From the cell containing the given text, extract its center point as (x, y) coordinate. 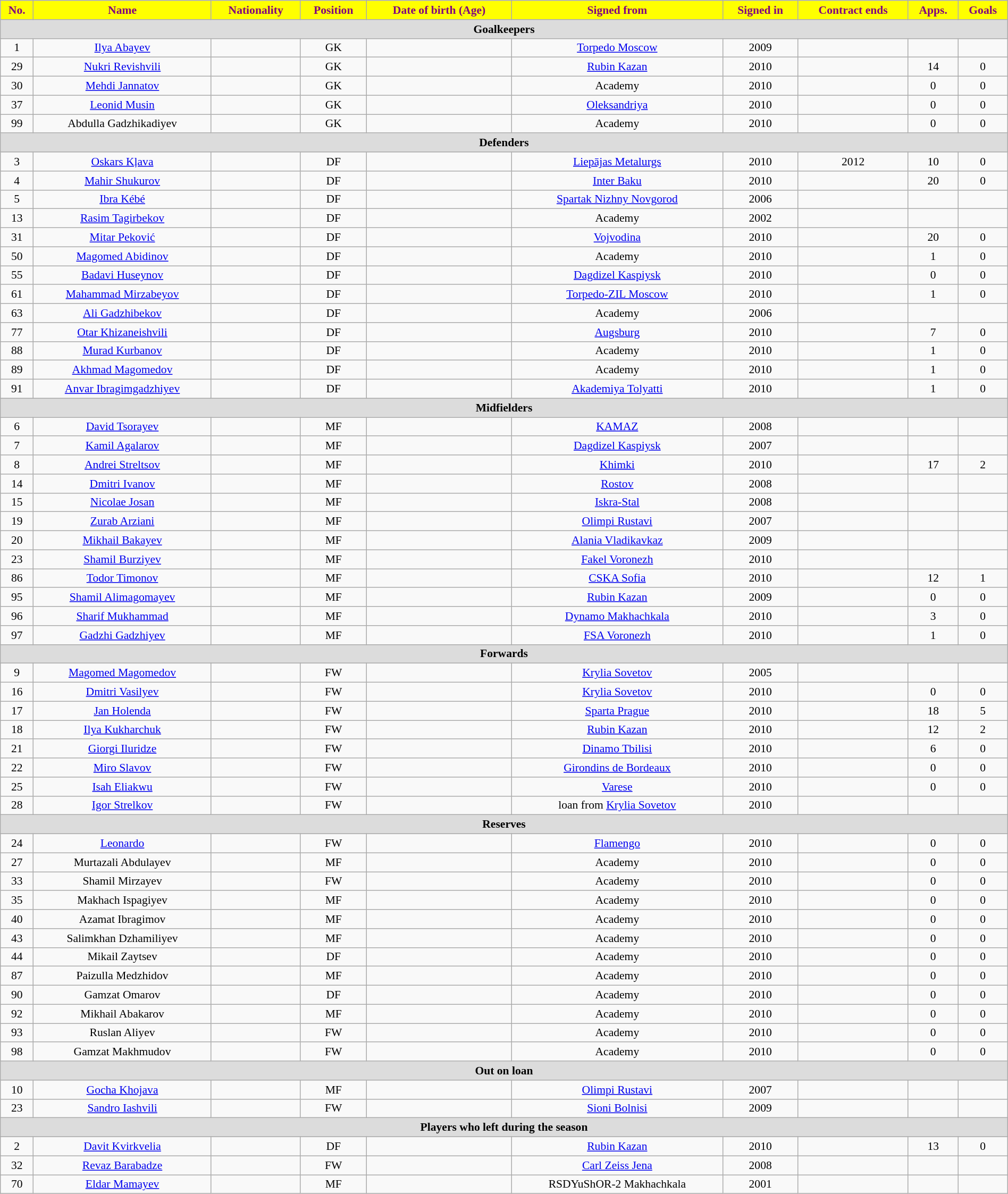
Sioni Bolnisi (617, 1108)
KAMAZ (617, 427)
FSA Voronezh (617, 635)
Defenders (504, 143)
Nukri Revishvili (122, 67)
Miro Slavov (122, 768)
44 (17, 957)
Eldar Mamayev (122, 1184)
86 (17, 578)
Murtazali Abdulayev (122, 862)
90 (17, 995)
Otar Khizaneishvili (122, 332)
37 (17, 105)
Salimkhan Dzhamiliyev (122, 938)
Isah Eliakwu (122, 787)
95 (17, 598)
Davit Kvirkvelia (122, 1147)
Sandro Iashvili (122, 1108)
93 (17, 1033)
Sharif Mukhammad (122, 616)
Mahir Shukurov (122, 181)
Nicolae Josan (122, 502)
Rasim Tagirbekov (122, 218)
8 (17, 465)
Badavi Huseynov (122, 275)
40 (17, 919)
Signed from (617, 10)
2012 (853, 162)
Mahammad Mirzabeyov (122, 295)
Dynamo Makhachkala (617, 616)
89 (17, 370)
Vojvodina (617, 238)
Torpedo Moscow (617, 48)
RSDYuShOR-2 Makhachkala (617, 1184)
Iskra-Stal (617, 502)
Ruslan Aliyev (122, 1033)
Shamil Alimagomayev (122, 598)
Kamil Agalarov (122, 446)
98 (17, 1052)
Magomed Abidinov (122, 256)
Andrei Streltsov (122, 465)
Ali Gadzhibekov (122, 313)
61 (17, 295)
2001 (760, 1184)
Oleksandriya (617, 105)
70 (17, 1184)
Gadzhi Gadzhiyev (122, 635)
Midfielders (504, 408)
Carl Zeiss Jena (617, 1165)
David Tsorayev (122, 427)
Murad Kurbanov (122, 351)
Makhach Ispagiyev (122, 901)
CSKA Sofia (617, 578)
Ibra Kébé (122, 199)
Gamzat Makhmudov (122, 1052)
Goalkeepers (504, 29)
Mikhail Bakayev (122, 541)
loan from Krylia Sovetov (617, 805)
Nationality (255, 10)
Rostov (617, 484)
Inter Baku (617, 181)
88 (17, 351)
Akhmad Magomedov (122, 370)
Ilya Abayev (122, 48)
Mitar Peković (122, 238)
25 (17, 787)
Jan Holenda (122, 711)
Fakel Voronezh (617, 559)
Igor Strelkov (122, 805)
Sparta Prague (617, 711)
Varese (617, 787)
35 (17, 901)
Dmitri Ivanov (122, 484)
91 (17, 389)
Gocha Khojava (122, 1090)
27 (17, 862)
96 (17, 616)
Zurab Arziani (122, 522)
Shamil Mirzayev (122, 881)
Position (334, 10)
Forwards (504, 654)
22 (17, 768)
19 (17, 522)
Mikhail Abakarov (122, 1014)
50 (17, 256)
Leonid Musin (122, 105)
29 (17, 67)
99 (17, 124)
Paizulla Medzhidov (122, 976)
Azamat Ibragimov (122, 919)
15 (17, 502)
Goals (982, 10)
Oskars Kļava (122, 162)
Augsburg (617, 332)
Leonardo (122, 844)
55 (17, 275)
28 (17, 805)
Ilya Kukharchuk (122, 730)
Liepājas Metalurgs (617, 162)
Dinamo Tbilisi (617, 749)
Akademiya Tolyatti (617, 389)
87 (17, 976)
97 (17, 635)
Torpedo-ZIL Moscow (617, 295)
63 (17, 313)
Out on loan (504, 1071)
32 (17, 1165)
Mikail Zaytsev (122, 957)
77 (17, 332)
Players who left during the season (504, 1128)
Name (122, 10)
9 (17, 673)
Reserves (504, 825)
2005 (760, 673)
92 (17, 1014)
Abdulla Gadzhikadiyev (122, 124)
Alania Vladikavkaz (617, 541)
2002 (760, 218)
30 (17, 86)
Date of birth (Age) (439, 10)
4 (17, 181)
43 (17, 938)
33 (17, 881)
24 (17, 844)
Contract ends (853, 10)
Spartak Nizhny Novgorod (617, 199)
Dmitri Vasilyev (122, 692)
Signed in (760, 10)
Khimki (617, 465)
Apps. (933, 10)
No. (17, 10)
Anvar Ibragimgadzhiyev (122, 389)
Flamengo (617, 844)
Todor Timonov (122, 578)
Revaz Barabadze (122, 1165)
Gamzat Omarov (122, 995)
Shamil Burziyev (122, 559)
Magomed Magomedov (122, 673)
Giorgi Iluridze (122, 749)
Mehdi Jannatov (122, 86)
31 (17, 238)
Girondins de Bordeaux (617, 768)
21 (17, 749)
16 (17, 692)
